Output the [X, Y] coordinate of the center of the cell containing the given text.  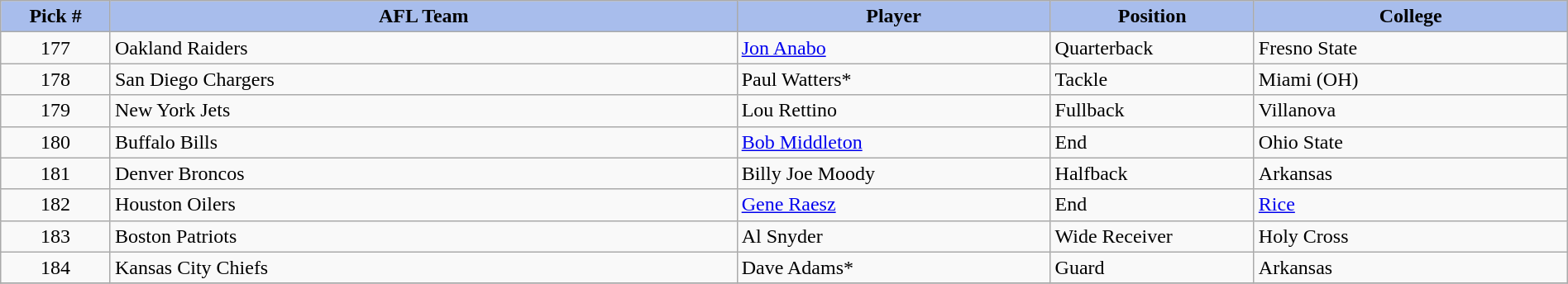
Kansas City Chiefs [423, 267]
Jon Anabo [893, 48]
180 [56, 142]
Gene Raesz [893, 205]
Billy Joe Moody [893, 173]
College [1411, 17]
183 [56, 236]
Houston Oilers [423, 205]
Boston Patriots [423, 236]
Oakland Raiders [423, 48]
181 [56, 173]
Quarterback [1152, 48]
Rice [1411, 205]
New York Jets [423, 111]
Tackle [1152, 79]
Al Snyder [893, 236]
Wide Receiver [1152, 236]
178 [56, 79]
Position [1152, 17]
Denver Broncos [423, 173]
Player [893, 17]
Miami (OH) [1411, 79]
Holy Cross [1411, 236]
Pick # [56, 17]
184 [56, 267]
Paul Watters* [893, 79]
Fullback [1152, 111]
179 [56, 111]
San Diego Chargers [423, 79]
Halfback [1152, 173]
Dave Adams* [893, 267]
AFL Team [423, 17]
Buffalo Bills [423, 142]
Guard [1152, 267]
Bob Middleton [893, 142]
Ohio State [1411, 142]
Villanova [1411, 111]
Fresno State [1411, 48]
Lou Rettino [893, 111]
177 [56, 48]
182 [56, 205]
